Determine the (X, Y) coordinate at the center of the cell enclosing the given text.  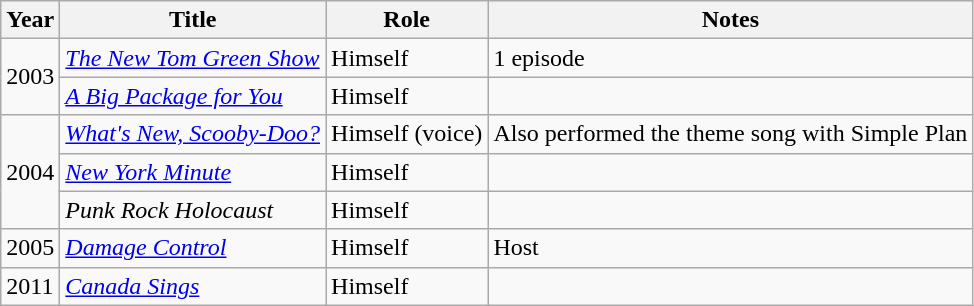
Role (407, 20)
Damage Control (193, 248)
The New Tom Green Show (193, 58)
1 episode (730, 58)
Punk Rock Holocaust (193, 210)
Canada Sings (193, 286)
What's New, Scooby-Doo? (193, 134)
2003 (30, 77)
Year (30, 20)
A Big Package for You (193, 96)
2004 (30, 172)
2011 (30, 286)
Host (730, 248)
Notes (730, 20)
Also performed the theme song with Simple Plan (730, 134)
Title (193, 20)
New York Minute (193, 172)
Himself (voice) (407, 134)
2005 (30, 248)
